Detect which cell encompasses the target text, then output its (x, y) center coordinate. 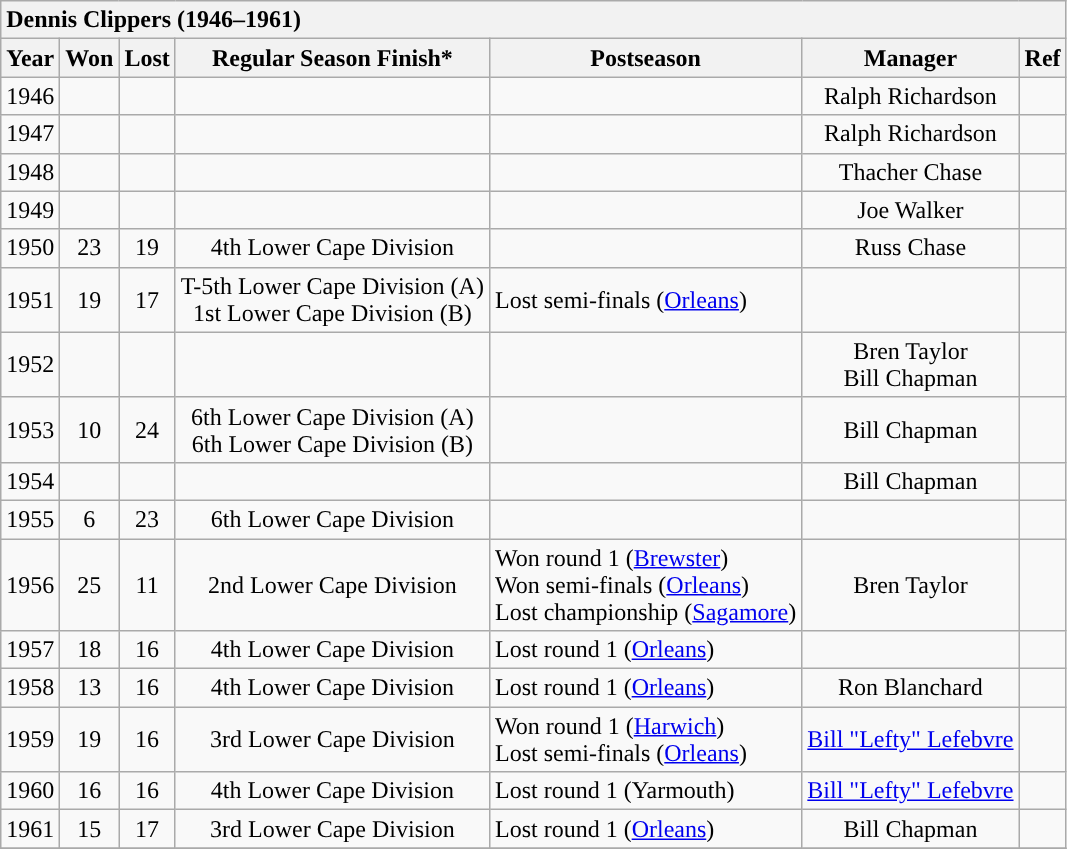
6th Lower Cape Division (332, 519)
11 (147, 584)
Ron Blanchard (910, 688)
Lost round 1 (Yarmouth) (645, 791)
Bren Taylor (910, 584)
Postseason (645, 58)
1957 (30, 650)
Russ Chase (910, 248)
6 (90, 519)
Bren TaylorBill Chapman (910, 364)
1950 (30, 248)
1952 (30, 364)
10 (90, 430)
T-5th Lower Cape Division (A)1st Lower Cape Division (B) (332, 300)
Dennis Clippers (1946–1961) (534, 20)
15 (90, 829)
Regular Season Finish* (332, 58)
6th Lower Cape Division (A)6th Lower Cape Division (B) (332, 430)
Won round 1 (Brewster)Won semi-finals (Orleans)Lost championship (Sagamore) (645, 584)
1946 (30, 96)
1953 (30, 430)
1948 (30, 172)
Lost semi-finals (Orleans) (645, 300)
1954 (30, 481)
1947 (30, 134)
Thacher Chase (910, 172)
13 (90, 688)
1961 (30, 829)
24 (147, 430)
2nd Lower Cape Division (332, 584)
1960 (30, 791)
18 (90, 650)
Lost (147, 58)
25 (90, 584)
Won round 1 (Harwich)Lost semi-finals (Orleans) (645, 740)
1958 (30, 688)
1956 (30, 584)
1955 (30, 519)
1959 (30, 740)
Joe Walker (910, 210)
1951 (30, 300)
Ref (1042, 58)
1949 (30, 210)
Won (90, 58)
Year (30, 58)
Manager (910, 58)
